Search for the cell housing the specified text and yield its (X, Y) center coordinate. 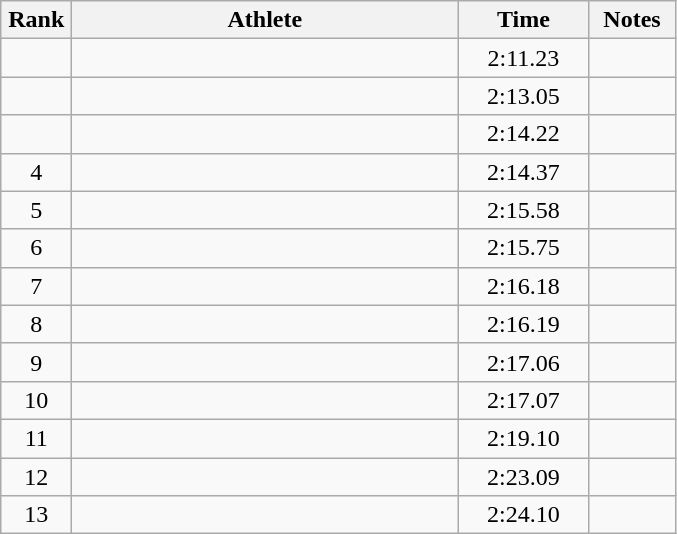
Notes (632, 20)
2:14.22 (524, 134)
4 (36, 172)
2:19.10 (524, 438)
Athlete (265, 20)
5 (36, 210)
Rank (36, 20)
2:16.18 (524, 286)
2:14.37 (524, 172)
12 (36, 477)
2:17.06 (524, 362)
2:13.05 (524, 96)
2:24.10 (524, 515)
10 (36, 400)
2:11.23 (524, 58)
9 (36, 362)
2:23.09 (524, 477)
2:16.19 (524, 324)
13 (36, 515)
2:17.07 (524, 400)
11 (36, 438)
2:15.58 (524, 210)
6 (36, 248)
8 (36, 324)
7 (36, 286)
Time (524, 20)
2:15.75 (524, 248)
